Detect which cell encompasses the target text, then output its (x, y) center coordinate. 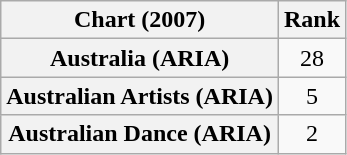
Australian Artists (ARIA) (140, 96)
Chart (2007) (140, 20)
28 (312, 58)
5 (312, 96)
Australia (ARIA) (140, 58)
2 (312, 134)
Australian Dance (ARIA) (140, 134)
Rank (312, 20)
